Extract the (x, y) coordinate from the center of the cell holding the provided text.  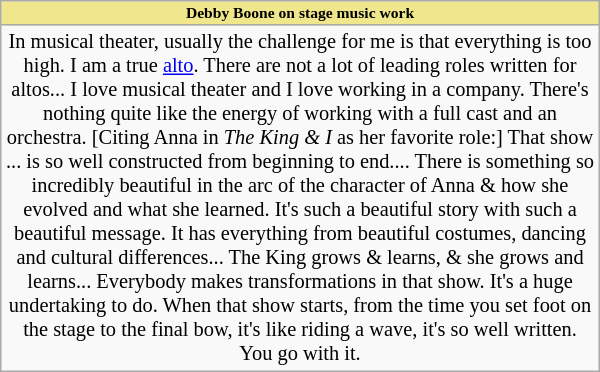
Debby Boone on stage music work (300, 13)
